Capture the cell that displays the provided text and extract its [x, y] central coordinate. 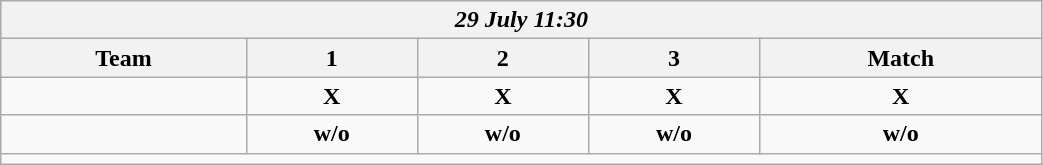
Match [900, 58]
1 [332, 58]
2 [502, 58]
Team [124, 58]
3 [674, 58]
29 July 11:30 [522, 20]
